Identify which cell holds the provided text, then report its [x, y] central coordinate. 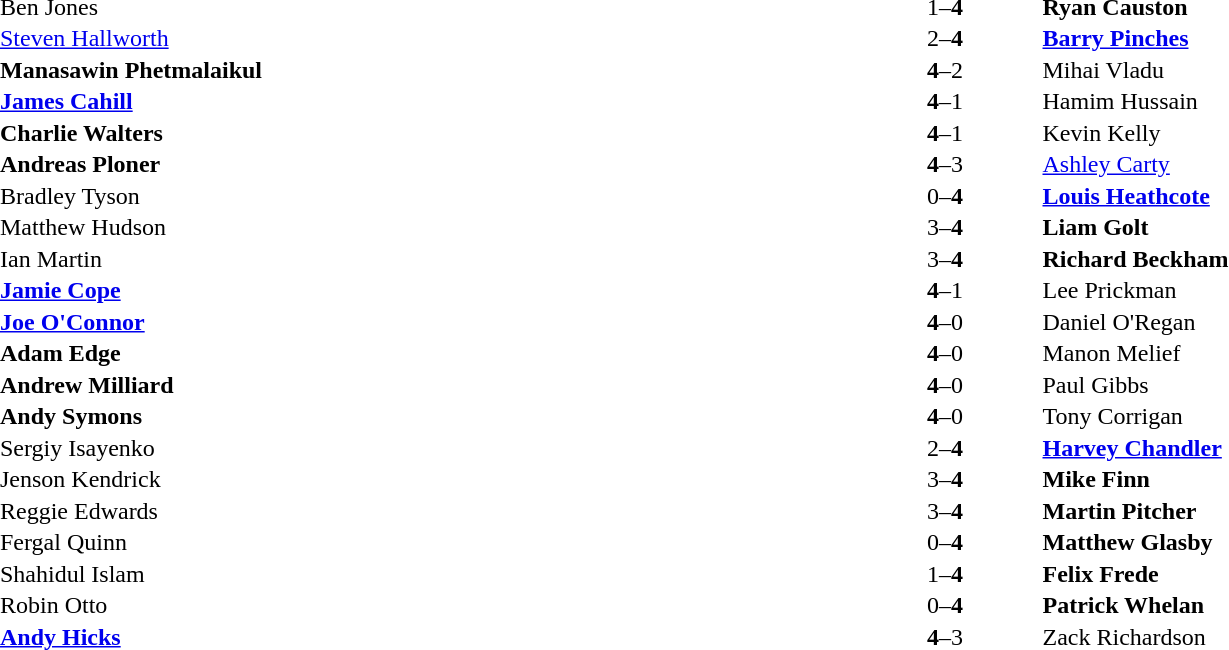
1–4 [944, 574]
4–3 [944, 165]
4–2 [944, 70]
